Detect which cell encompasses the target text, then output its (x, y) center coordinate. 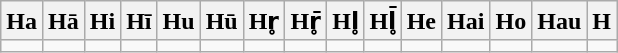
Hā (63, 21)
Hū (222, 21)
Hai (466, 21)
H (602, 21)
Hu (178, 21)
Hau (560, 21)
Hr̥̄ (306, 21)
He (421, 21)
Ho (511, 21)
Hl̥ (346, 21)
Hi (102, 21)
Ha (22, 21)
Hr̥ (264, 21)
Hl̥̄ (382, 21)
Hī (139, 21)
